Determine the [X, Y] coordinate at the center of the cell enclosing the given text.  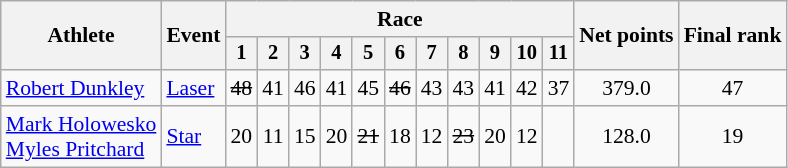
48 [241, 88]
379.0 [626, 88]
Event [193, 36]
128.0 [626, 136]
5 [368, 54]
Star [193, 136]
15 [305, 136]
Net points [626, 36]
9 [495, 54]
45 [368, 88]
10 [527, 54]
6 [400, 54]
4 [337, 54]
19 [733, 136]
21 [368, 136]
8 [463, 54]
18 [400, 136]
Race [400, 19]
Robert Dunkley [82, 88]
37 [559, 88]
2 [273, 54]
23 [463, 136]
42 [527, 88]
Mark HoloweskoMyles Pritchard [82, 136]
7 [432, 54]
Final rank [733, 36]
1 [241, 54]
3 [305, 54]
47 [733, 88]
Athlete [82, 36]
Laser [193, 88]
